Provide the (x, y) coordinate of the cell's center where the given text is located.  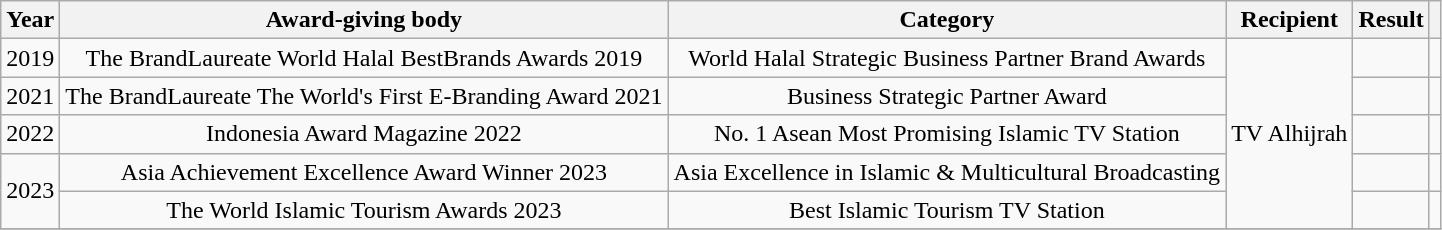
2022 (30, 134)
The World Islamic Tourism Awards 2023 (364, 210)
World Halal Strategic Business Partner Brand Awards (947, 58)
TV Alhijrah (1290, 134)
Asia Excellence in Islamic & Multicultural Broadcasting (947, 172)
The BrandLaureate The World's First E-Branding Award 2021 (364, 96)
Best Islamic Tourism TV Station (947, 210)
Award-giving body (364, 20)
Year (30, 20)
2019 (30, 58)
No. 1 Asean Most Promising Islamic TV Station (947, 134)
Indonesia Award Magazine 2022 (364, 134)
Business Strategic Partner Award (947, 96)
Result (1391, 20)
Recipient (1290, 20)
The BrandLaureate World Halal BestBrands Awards 2019 (364, 58)
2023 (30, 191)
2021 (30, 96)
Asia Achievement Excellence Award Winner 2023 (364, 172)
Category (947, 20)
